Identify which cell holds the provided text, then report its (x, y) central coordinate. 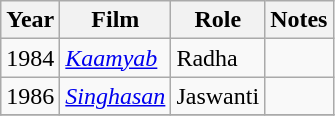
Singhasan (116, 96)
Film (116, 20)
Kaamyab (116, 58)
Year (30, 20)
Radha (218, 58)
Notes (299, 20)
1984 (30, 58)
Jaswanti (218, 96)
1986 (30, 96)
Role (218, 20)
